Detect which cell encompasses the target text, then output its (X, Y) center coordinate. 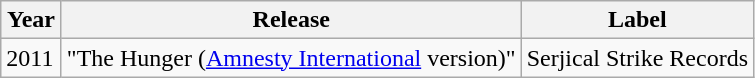
Serjical Strike Records (637, 58)
"The Hunger (Amnesty International version)" (291, 58)
Release (291, 20)
Label (637, 20)
2011 (32, 58)
Year (32, 20)
